From the cell containing the given text, extract its center point as (X, Y) coordinate. 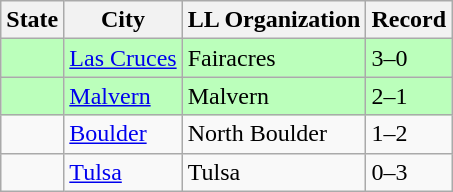
City (123, 20)
0–3 (409, 172)
3–0 (409, 58)
LL Organization (274, 20)
2–1 (409, 96)
Record (409, 20)
1–2 (409, 134)
Las Cruces (123, 58)
Fairacres (274, 58)
North Boulder (274, 134)
State (32, 20)
Boulder (123, 134)
